From the cell containing the given text, extract its center point as (X, Y) coordinate. 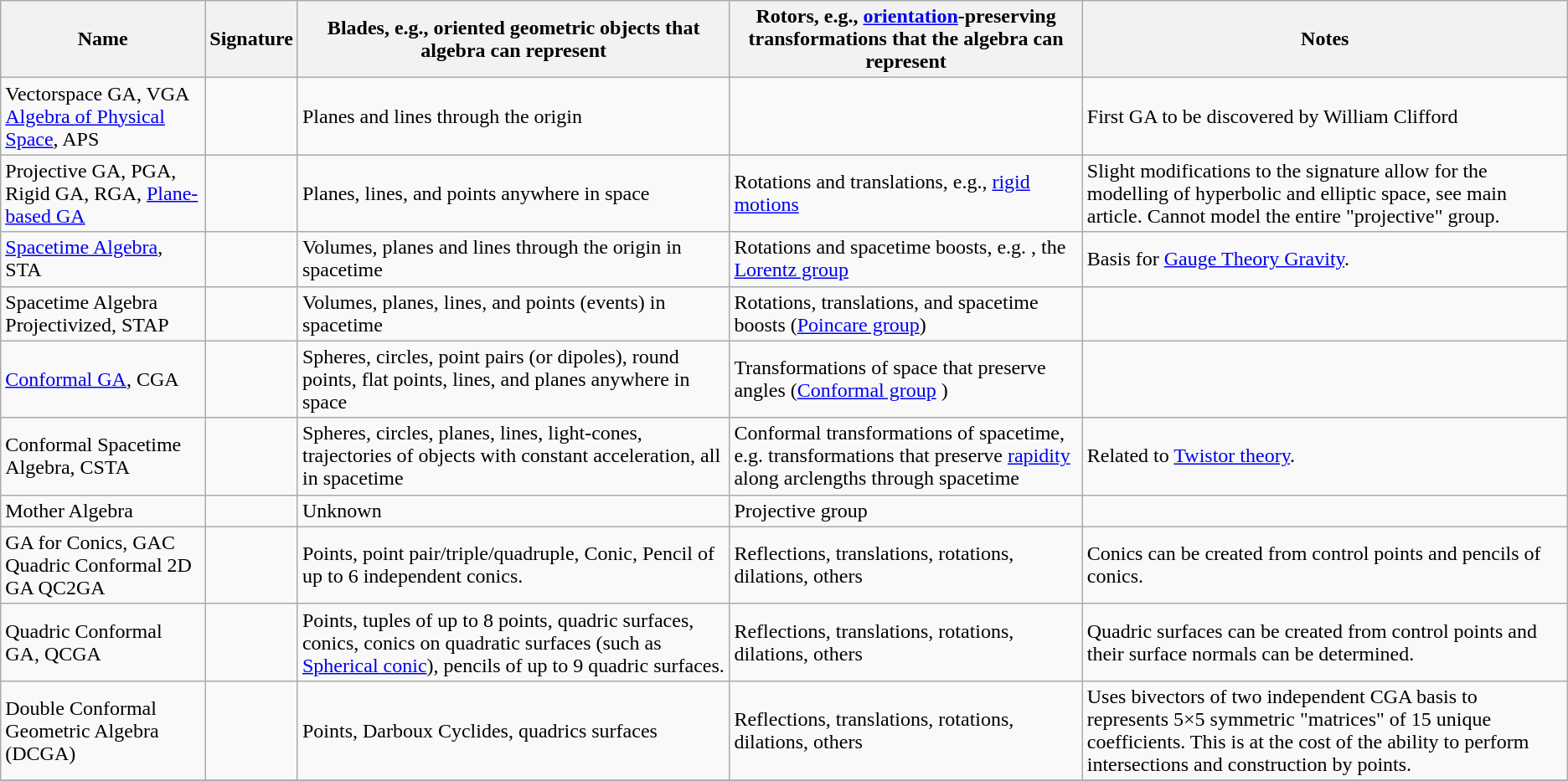
Projective group (906, 511)
Conformal GA, CGA (103, 379)
Rotations and spacetime boosts, e.g. , the Lorentz group (906, 259)
Blades, e.g., oriented geometric objects that algebra can represent (513, 39)
Vectorspace GA, VGAAlgebra of Physical Space, APS (103, 116)
Mother Algebra (103, 511)
Spacetime Algebra Projectivized, STAP (103, 313)
Rotations, translations, and spacetime boosts (Poincare group) (906, 313)
GA for Conics, GACQuadric Conformal 2D GA QC2GA (103, 565)
Unknown (513, 511)
First GA to be discovered by William Clifford (1325, 116)
Conformal transformations of spacetime, e.g. transformations that preserve rapidity along arclengths through spacetime (906, 456)
Rotations and translations, e.g., rigid motions (906, 193)
Spheres, circles, point pairs (or dipoles), round points, flat points, lines, and planes anywhere in space (513, 379)
Signature (251, 39)
Name (103, 39)
Basis for Gauge Theory Gravity. (1325, 259)
Related to Twistor theory. (1325, 456)
Conics can be created from control points and pencils of conics. (1325, 565)
Conformal Spacetime Algebra, CSTA (103, 456)
Transformations of space that preserve angles (Conformal group ) (906, 379)
Spheres, circles, planes, lines, light-cones, trajectories of objects with constant acceleration, all in spacetime (513, 456)
Notes (1325, 39)
Spacetime Algebra, STA (103, 259)
Volumes, planes, lines, and points (events) in spacetime (513, 313)
Quadric surfaces can be created from control points and their surface normals can be determined. (1325, 642)
Quadric Conformal GA, QCGA (103, 642)
Projective GA, PGA, Rigid GA, RGA, Plane-based GA (103, 193)
Rotors, e.g., orientation-preserving transformations that the algebra can represent (906, 39)
Points, point pair/triple/quadruple, Conic, Pencil of up to 6 independent conics. (513, 565)
Volumes, planes and lines through the origin in spacetime (513, 259)
Planes, lines, and points anywhere in space (513, 193)
Double Conformal Geometric Algebra (DCGA) (103, 730)
Planes and lines through the origin (513, 116)
Points, Darboux Cyclides, quadrics surfaces (513, 730)
